Return (x, y) of the center of cell containing provided text 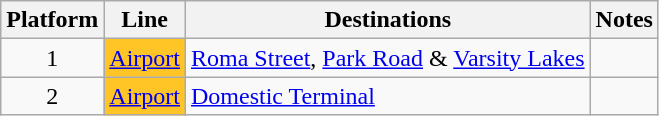
Line (145, 20)
2 (52, 96)
Roma Street, Park Road & Varsity Lakes (388, 58)
Platform (52, 20)
Domestic Terminal (388, 96)
Notes (624, 20)
Destinations (388, 20)
1 (52, 58)
